Return [x, y] of the center of cell containing provided text 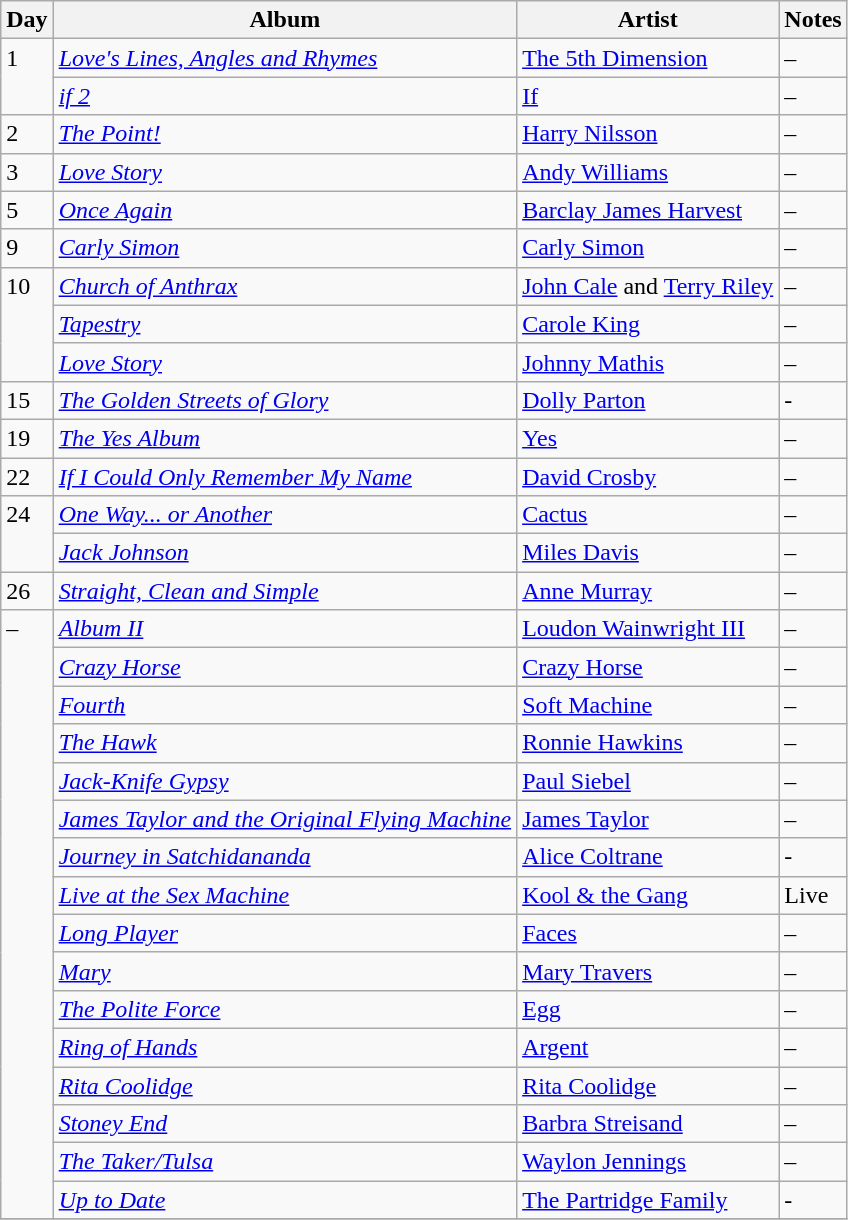
Album [284, 20]
Mary [284, 971]
24 [27, 534]
10 [27, 324]
Alice Coltrane [648, 857]
9 [27, 248]
22 [27, 477]
1 [27, 77]
Dolly Parton [648, 400]
Journey in Satchidananda [284, 857]
Harry Nilsson [648, 134]
if 2 [284, 96]
3 [27, 172]
Notes [813, 20]
15 [27, 400]
Love's Lines, Angles and Rhymes [284, 58]
The Point! [284, 134]
Artist [648, 20]
John Cale and Terry Riley [648, 286]
Loudon Wainwright III [648, 629]
Carole King [648, 324]
Cactus [648, 515]
Faces [648, 933]
The Polite Force [284, 1009]
Miles Davis [648, 553]
Church of Anthrax [284, 286]
The Taker/Tulsa [284, 1162]
Stoney End [284, 1124]
Straight, Clean and Simple [284, 591]
Up to Date [284, 1200]
Ring of Hands [284, 1047]
If [648, 96]
James Taylor and the Original Flying Machine [284, 819]
Jack Johnson [284, 553]
Barbra Streisand [648, 1124]
Jack-Knife Gypsy [284, 781]
One Way... or Another [284, 515]
Live [813, 895]
The 5th Dimension [648, 58]
Anne Murray [648, 591]
Yes [648, 438]
Tapestry [284, 324]
5 [27, 210]
Long Player [284, 933]
Argent [648, 1047]
Waylon Jennings [648, 1162]
Paul Siebel [648, 781]
If I Could Only Remember My Name [284, 477]
David Crosby [648, 477]
The Partridge Family [648, 1200]
Kool & the Gang [648, 895]
Once Again [284, 210]
Andy Williams [648, 172]
Day [27, 20]
26 [27, 591]
Live at the Sex Machine [284, 895]
Egg [648, 1009]
Barclay James Harvest [648, 210]
Ronnie Hawkins [648, 743]
Johnny Mathis [648, 362]
The Yes Album [284, 438]
James Taylor [648, 819]
Soft Machine [648, 705]
The Golden Streets of Glory [284, 400]
Mary Travers [648, 971]
2 [27, 134]
Fourth [284, 705]
Album II [284, 629]
19 [27, 438]
The Hawk [284, 743]
